Output the (x, y) coordinate of the center of the cell containing the given text.  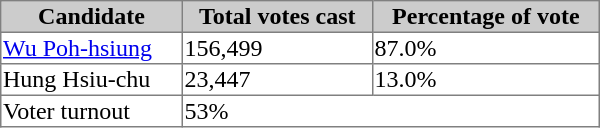
23,447 (277, 80)
87.0% (486, 48)
Voter turnout (92, 111)
Total votes cast (277, 17)
Wu Poh-hsiung (92, 48)
Candidate (92, 17)
13.0% (486, 80)
53% (390, 111)
156,499 (277, 48)
Percentage of vote (486, 17)
Hung Hsiu-chu (92, 80)
